Locate the cell with the specified text and output its (x, y) center coordinate. 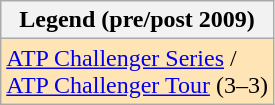
Legend (pre/post 2009) (138, 20)
ATP Challenger Series /ATP Challenger Tour (3–3) (138, 72)
